Extract the [X, Y] coordinate from the center of the cell holding the provided text.  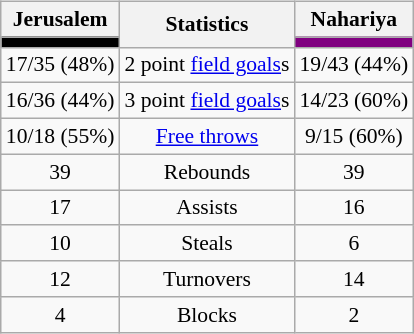
9/15 (60%) [354, 136]
14/23 (60%) [354, 101]
Blocks [206, 314]
Turnovers [206, 279]
4 [60, 314]
2 point field goalss [206, 65]
Jerusalem [60, 19]
Nahariya [354, 19]
Rebounds [206, 172]
10/18 (55%) [60, 136]
16/36 (44%) [60, 101]
10 [60, 243]
16 [354, 208]
14 [354, 279]
6 [354, 243]
17 [60, 208]
Steals [206, 243]
12 [60, 279]
2 [354, 314]
3 point field goalss [206, 101]
Assists [206, 208]
17/35 (48%) [60, 65]
Free throws [206, 136]
19/43 (44%) [354, 65]
Statistics [206, 24]
